From the cell containing the given text, extract its center point as (x, y) coordinate. 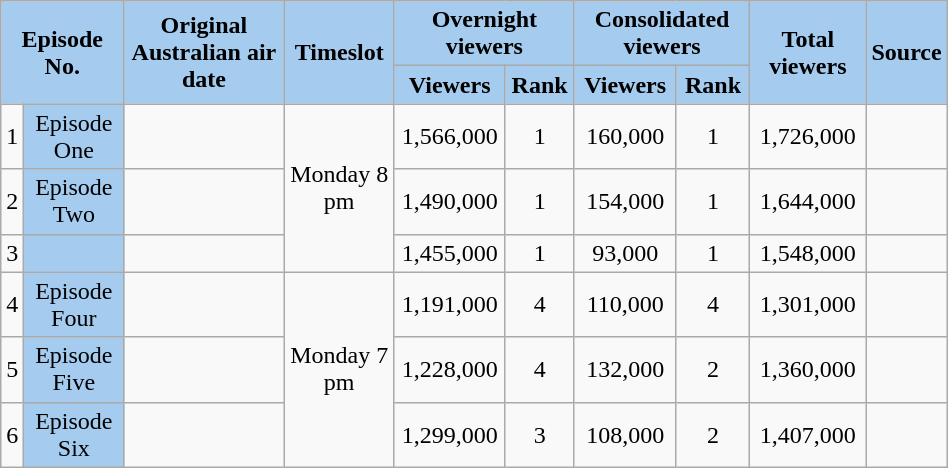
110,000 (625, 304)
1,455,000 (450, 253)
5 (12, 370)
Consolidated viewers (662, 34)
Monday 8 pm (339, 188)
1,301,000 (808, 304)
Episode Four (74, 304)
108,000 (625, 434)
1,490,000 (450, 202)
Episode No. (62, 52)
1,644,000 (808, 202)
1,407,000 (808, 434)
1,228,000 (450, 370)
1,548,000 (808, 253)
Original Australian air date (204, 52)
Timeslot (339, 52)
1,299,000 (450, 434)
Monday 7 pm (339, 370)
Episode One (74, 136)
132,000 (625, 370)
1,191,000 (450, 304)
154,000 (625, 202)
Overnight viewers (484, 34)
Episode Two (74, 202)
1,566,000 (450, 136)
1,726,000 (808, 136)
Episode Six (74, 434)
160,000 (625, 136)
1,360,000 (808, 370)
Episode Five (74, 370)
Total viewers (808, 52)
Source (906, 52)
93,000 (625, 253)
6 (12, 434)
